Pinpoint the cell where the given text exists, returning its [X, Y] midpoint coordinate. 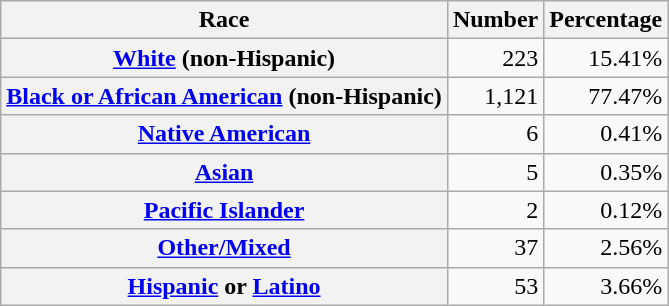
6 [495, 134]
Asian [224, 172]
Hispanic or Latino [224, 286]
Race [224, 20]
5 [495, 172]
Other/Mixed [224, 248]
15.41% [606, 58]
Pacific Islander [224, 210]
Percentage [606, 20]
2 [495, 210]
223 [495, 58]
0.12% [606, 210]
White (non-Hispanic) [224, 58]
2.56% [606, 248]
1,121 [495, 96]
53 [495, 286]
77.47% [606, 96]
37 [495, 248]
0.35% [606, 172]
Black or African American (non-Hispanic) [224, 96]
Number [495, 20]
3.66% [606, 286]
0.41% [606, 134]
Native American [224, 134]
